Find where the given text appears and provide that cell's center as [x, y] coordinate. 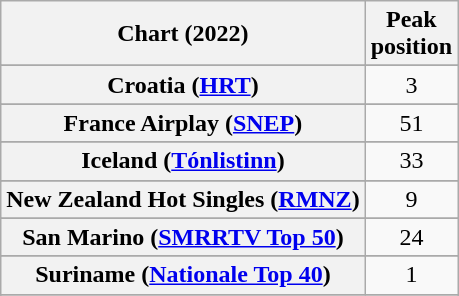
9 [411, 199]
New Zealand Hot Singles (RMNZ) [183, 199]
33 [411, 161]
Iceland (Tónlistinn) [183, 161]
Suriname (Nationale Top 40) [183, 275]
51 [411, 123]
3 [411, 85]
Chart (2022) [183, 34]
Peakposition [411, 34]
San Marino (SMRRTV Top 50) [183, 237]
France Airplay (SNEP) [183, 123]
1 [411, 275]
24 [411, 237]
Croatia (HRT) [183, 85]
